Return the [X, Y] coordinate for the center point of the cell that contains the specified text.  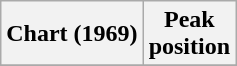
Chart (1969) [72, 34]
Peakposition [189, 34]
